Output the (x, y) coordinate of the center of the cell containing the given text.  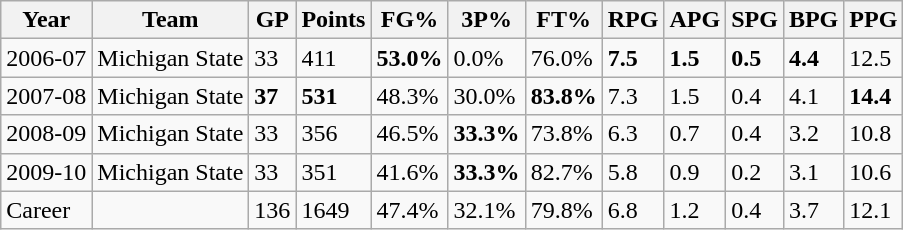
82.7% (564, 172)
5.8 (633, 172)
Points (334, 20)
32.1% (486, 210)
2007-08 (46, 96)
4.1 (813, 96)
RPG (633, 20)
351 (334, 172)
3.1 (813, 172)
Career (46, 210)
0.9 (695, 172)
10.6 (874, 172)
0.5 (755, 58)
6.8 (633, 210)
30.0% (486, 96)
47.4% (410, 210)
73.8% (564, 134)
1649 (334, 210)
3.2 (813, 134)
3P% (486, 20)
FG% (410, 20)
GP (272, 20)
0.7 (695, 134)
SPG (755, 20)
Year (46, 20)
4.4 (813, 58)
PPG (874, 20)
1.2 (695, 210)
136 (272, 210)
12.5 (874, 58)
7.5 (633, 58)
411 (334, 58)
2006-07 (46, 58)
3.7 (813, 210)
48.3% (410, 96)
Team (170, 20)
356 (334, 134)
53.0% (410, 58)
0.0% (486, 58)
BPG (813, 20)
FT% (564, 20)
46.5% (410, 134)
10.8 (874, 134)
2009-10 (46, 172)
APG (695, 20)
37 (272, 96)
83.8% (564, 96)
79.8% (564, 210)
6.3 (633, 134)
531 (334, 96)
12.1 (874, 210)
7.3 (633, 96)
14.4 (874, 96)
76.0% (564, 58)
41.6% (410, 172)
2008-09 (46, 134)
0.2 (755, 172)
